For the text-containing cell, return its midpoint in (X, Y) coordinate format. 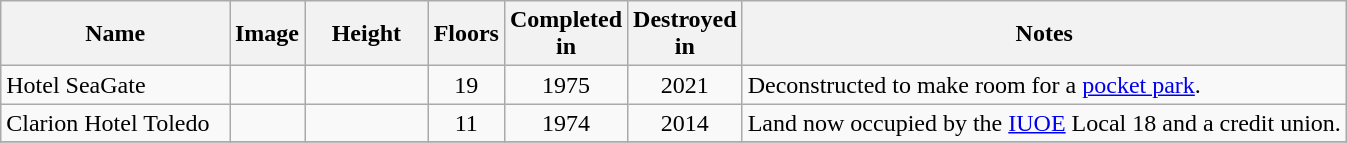
Land now occupied by the IUOE Local 18 and a credit union. (1044, 123)
Deconstructed to make room for a pocket park. (1044, 85)
1975 (566, 85)
Completedin (566, 34)
11 (466, 123)
Height (367, 34)
Clarion Hotel Toledo (116, 123)
Hotel SeaGate (116, 85)
2021 (686, 85)
Destroyedin (686, 34)
19 (466, 85)
Notes (1044, 34)
1974 (566, 123)
Name (116, 34)
Floors (466, 34)
2014 (686, 123)
Image (268, 34)
